Provide the [x, y] coordinate of the cell's center where the given text is located.  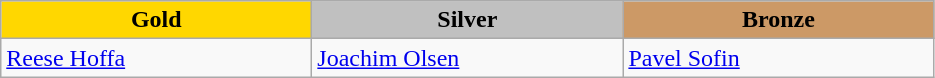
Silver [468, 20]
Joachim Olsen [468, 58]
Reese Hoffa [156, 58]
Gold [156, 20]
Pavel Sofin [778, 58]
Bronze [778, 20]
